Determine the [X, Y] coordinate at the center of the cell enclosing the given text.  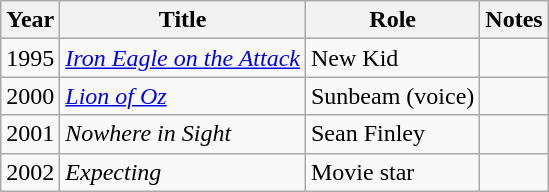
Iron Eagle on the Attack [183, 58]
2001 [30, 134]
Sean Finley [392, 134]
2000 [30, 96]
Notes [514, 20]
Year [30, 20]
New Kid [392, 58]
Sunbeam (voice) [392, 96]
Role [392, 20]
2002 [30, 172]
1995 [30, 58]
Nowhere in Sight [183, 134]
Expecting [183, 172]
Title [183, 20]
Lion of Oz [183, 96]
Movie star [392, 172]
